Search for the cell housing the specified text and yield its [X, Y] center coordinate. 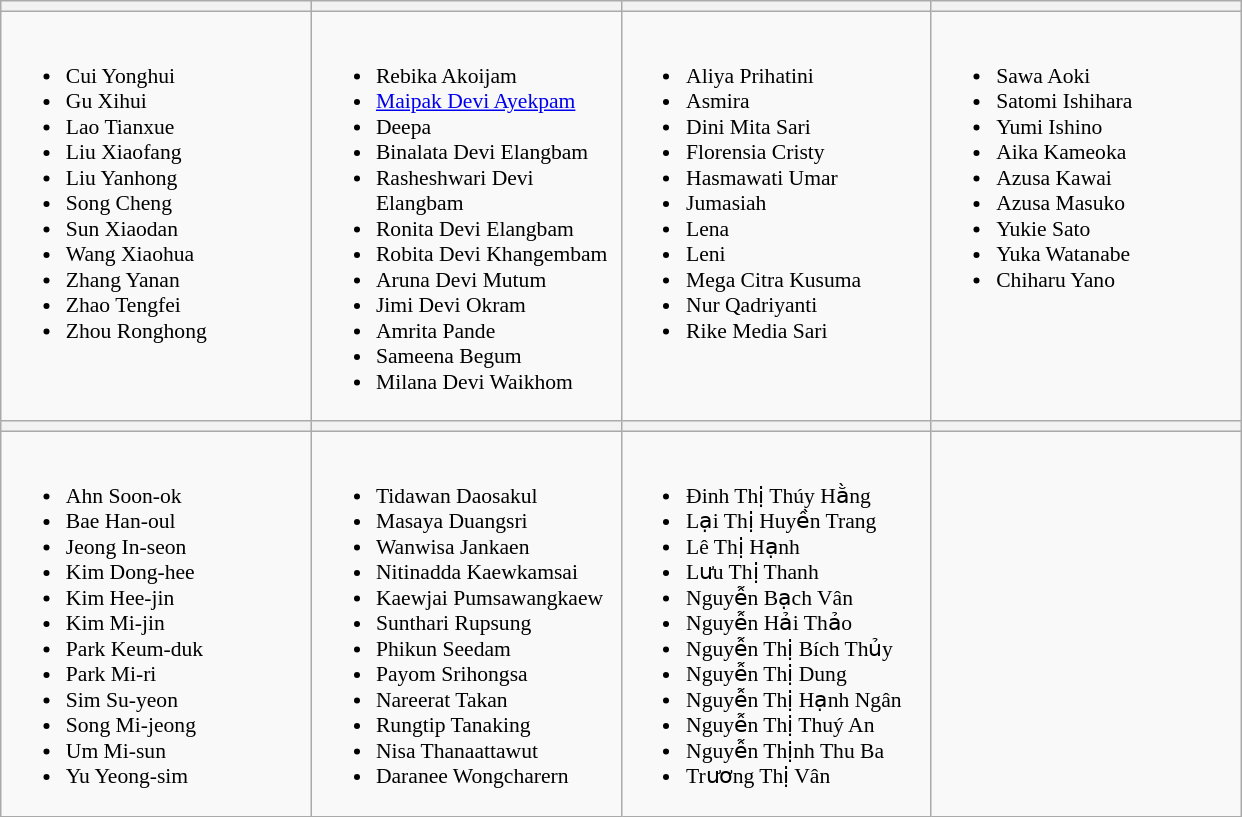
Ahn Soon-okBae Han-oulJeong In-seonKim Dong-heeKim Hee-jinKim Mi-jinPark Keum-dukPark Mi-riSim Su-yeonSong Mi-jeongUm Mi-sunYu Yeong-sim [156, 624]
Aliya PrihatiniAsmiraDini Mita SariFlorensia CristyHasmawati UmarJumasiahLenaLeniMega Citra KusumaNur QadriyantiRike Media Sari [776, 216]
Sawa AokiSatomi IshiharaYumi IshinoAika KameokaAzusa KawaiAzusa MasukoYukie SatoYuka WatanabeChiharu Yano [1086, 216]
Cui YonghuiGu XihuiLao TianxueLiu XiaofangLiu YanhongSong ChengSun XiaodanWang XiaohuaZhang YananZhao TengfeiZhou Ronghong [156, 216]
